Output the (x, y) coordinate of the center of the cell containing the given text.  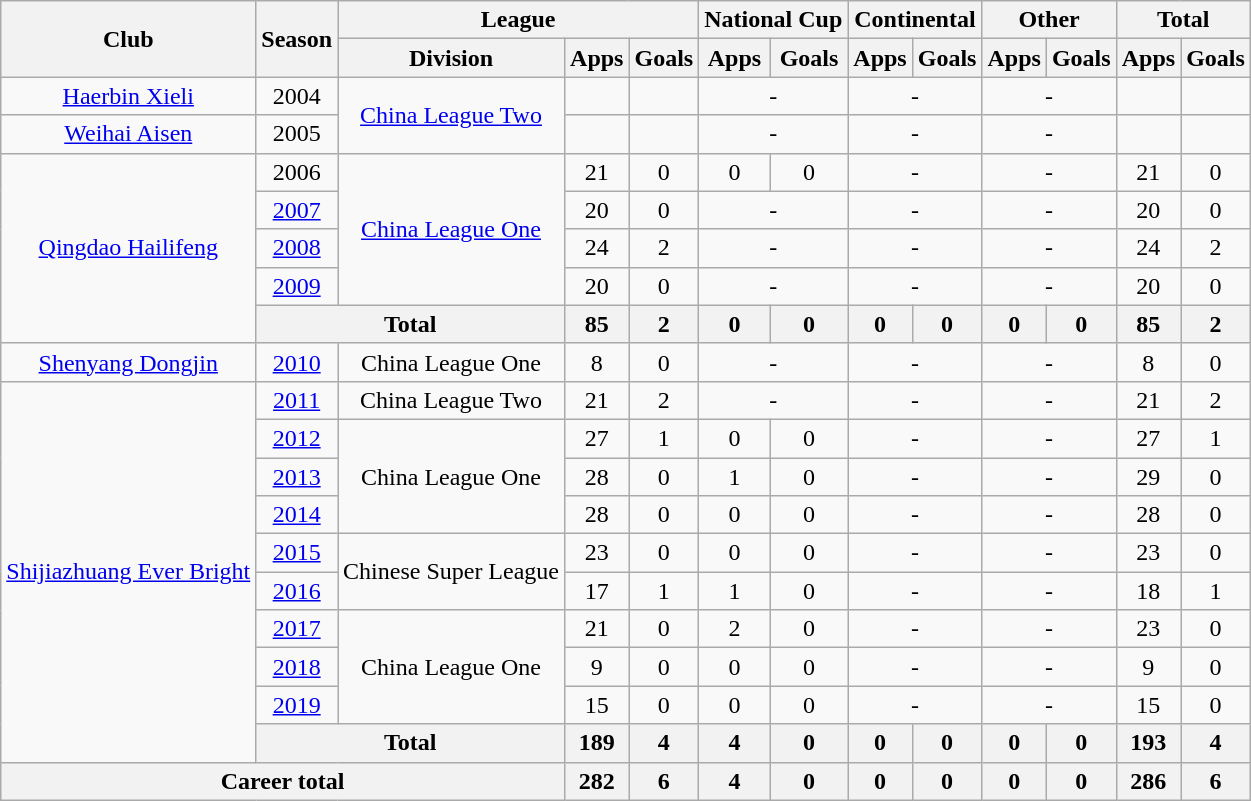
2012 (297, 438)
Career total (283, 781)
2009 (297, 286)
2006 (297, 172)
2013 (297, 477)
Season (297, 39)
2016 (297, 591)
17 (597, 591)
Weihai Aisen (128, 134)
2011 (297, 400)
National Cup (774, 20)
2010 (297, 362)
286 (1148, 781)
2015 (297, 553)
189 (597, 743)
193 (1148, 743)
Shenyang Dongjin (128, 362)
Division (452, 58)
2018 (297, 667)
League (518, 20)
Other (1049, 20)
29 (1148, 477)
Haerbin Xieli (128, 96)
Club (128, 39)
Chinese Super League (452, 572)
2019 (297, 705)
2014 (297, 515)
2004 (297, 96)
Continental (915, 20)
Qingdao Hailifeng (128, 248)
2007 (297, 210)
Shijiazhuang Ever Bright (128, 572)
2005 (297, 134)
2017 (297, 629)
2008 (297, 248)
18 (1148, 591)
282 (597, 781)
